Scan for the cell matching the given text and deliver its (X, Y) coordinate at center. 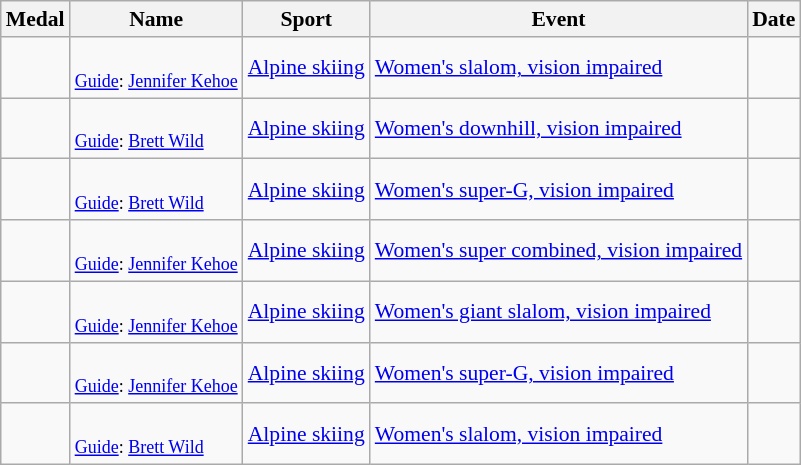
Medal (36, 19)
Date (774, 19)
Sport (306, 19)
Name (156, 19)
Women's super combined, vision impaired (558, 250)
Event (558, 19)
Women's downhill, vision impaired (558, 128)
Women's giant slalom, vision impaired (558, 312)
